Return the [x, y] coordinate for the center point of the cell that contains the specified text.  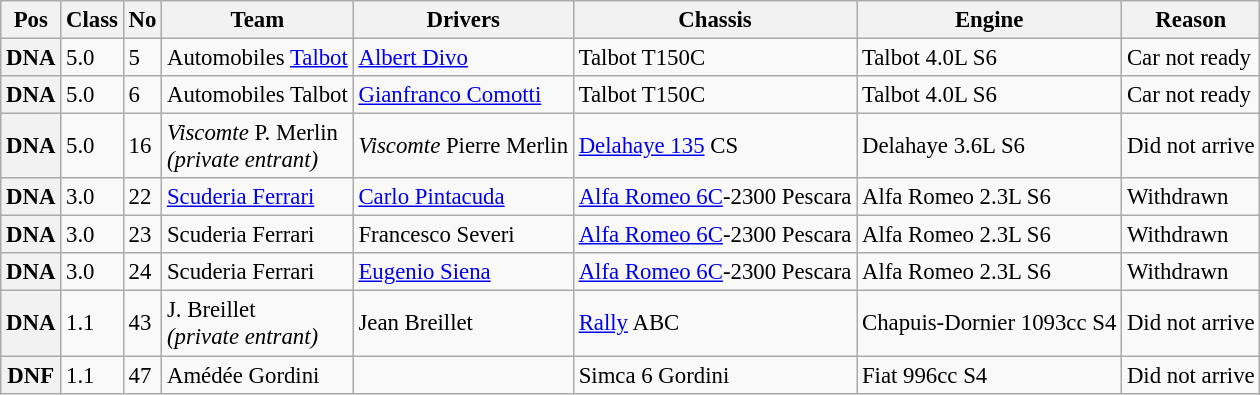
23 [142, 235]
Viscomte Pierre Merlin [463, 146]
5 [142, 58]
J. Breillet(private entrant) [258, 324]
Rally ABC [714, 324]
47 [142, 375]
Gianfranco Comotti [463, 95]
6 [142, 95]
Amédée Gordini [258, 375]
Engine [990, 20]
Class [92, 20]
Chapuis-Dornier 1093cc S4 [990, 324]
Pos [31, 20]
43 [142, 324]
Fiat 996cc S4 [990, 375]
Delahaye 135 CS [714, 146]
Jean Breillet [463, 324]
Simca 6 Gordini [714, 375]
Eugenio Siena [463, 273]
DNF [31, 375]
24 [142, 273]
Chassis [714, 20]
Team [258, 20]
Reason [1191, 20]
Carlo Pintacuda [463, 197]
Francesco Severi [463, 235]
Drivers [463, 20]
Viscomte P. Merlin(private entrant) [258, 146]
Albert Divo [463, 58]
16 [142, 146]
Delahaye 3.6L S6 [990, 146]
No [142, 20]
22 [142, 197]
